From the cell containing the given text, extract its center point as [x, y] coordinate. 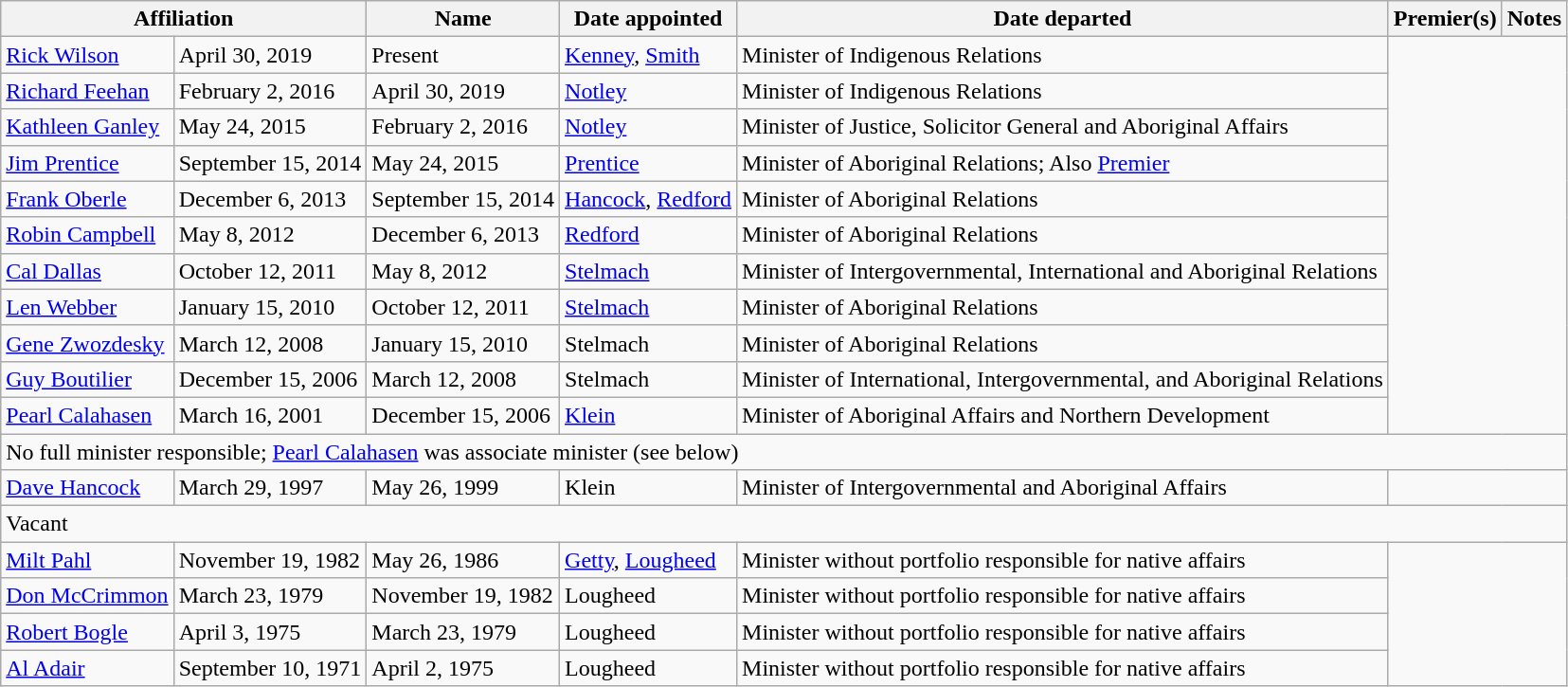
Redford [648, 235]
Date appointed [648, 19]
Present [463, 55]
Frank Oberle [87, 199]
Hancock, Redford [648, 199]
Milt Pahl [87, 560]
September 10, 1971 [270, 668]
Richard Feehan [87, 91]
Jim Prentice [87, 163]
Premier(s) [1445, 19]
Minister of International, Intergovernmental, and Aboriginal Relations [1063, 379]
Kenney, Smith [648, 55]
May 26, 1999 [463, 488]
March 16, 2001 [270, 415]
March 29, 1997 [270, 488]
Cal Dallas [87, 271]
Date departed [1063, 19]
Getty, Lougheed [648, 560]
Notes [1534, 19]
Rick Wilson [87, 55]
Al Adair [87, 668]
Vacant [784, 524]
April 2, 1975 [463, 668]
Len Webber [87, 307]
Prentice [648, 163]
Affiliation [184, 19]
Minister of Aboriginal Affairs and Northern Development [1063, 415]
Minister of Justice, Solicitor General and Aboriginal Affairs [1063, 127]
Dave Hancock [87, 488]
Pearl Calahasen [87, 415]
Gene Zwozdesky [87, 343]
Kathleen Ganley [87, 127]
Robert Bogle [87, 632]
May 26, 1986 [463, 560]
Name [463, 19]
Robin Campbell [87, 235]
Minister of Intergovernmental, International and Aboriginal Relations [1063, 271]
April 3, 1975 [270, 632]
Minister of Aboriginal Relations; Also Premier [1063, 163]
No full minister responsible; Pearl Calahasen was associate minister (see below) [784, 452]
Guy Boutilier [87, 379]
Don McCrimmon [87, 596]
Minister of Intergovernmental and Aboriginal Affairs [1063, 488]
